Identify which cell holds the provided text, then report its (x, y) central coordinate. 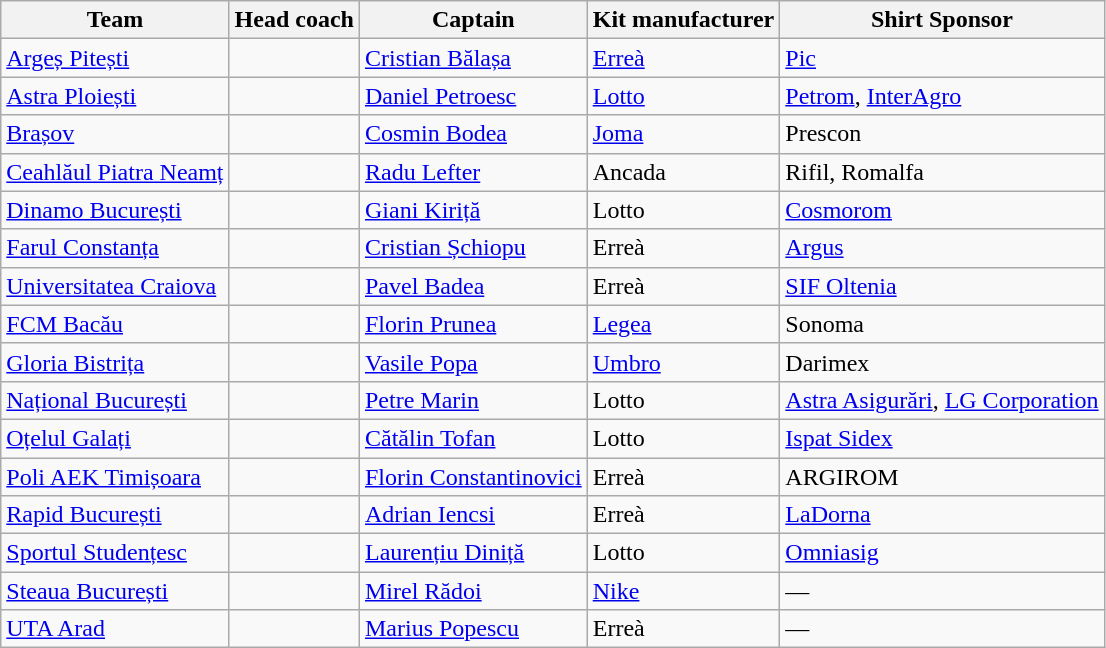
Gloria Bistrița (115, 362)
Florin Prunea (473, 324)
Argus (942, 248)
UTA Arad (115, 629)
Vasile Popa (473, 362)
Head coach (294, 20)
Ispat Sidex (942, 438)
Omniasig (942, 553)
ARGIROM (942, 477)
Astra Ploiești (115, 96)
Argeș Pitești (115, 58)
Shirt Sponsor (942, 20)
Pavel Badea (473, 286)
Pic (942, 58)
Marius Popescu (473, 629)
Steaua București (115, 591)
Mirel Rădoi (473, 591)
Astra Asigurări, LG Corporation (942, 400)
Darimex (942, 362)
Rifil, Romalfa (942, 172)
Petrom, InterAgro (942, 96)
Ancada (684, 172)
Joma (684, 134)
Sportul Studențesc (115, 553)
Team (115, 20)
Daniel Petroesc (473, 96)
Poli AEK Timișoara (115, 477)
LaDorna (942, 515)
Petre Marin (473, 400)
Kit manufacturer (684, 20)
Dinamo București (115, 210)
Național București (115, 400)
Ceahlăul Piatra Neamț (115, 172)
Sonoma (942, 324)
Cristian Șchiopu (473, 248)
Cristian Bălașa (473, 58)
Florin Constantinovici (473, 477)
Universitatea Craiova (115, 286)
Cosmorom (942, 210)
Cosmin Bodea (473, 134)
Rapid București (115, 515)
Cătălin Tofan (473, 438)
Nike (684, 591)
Radu Lefter (473, 172)
Farul Constanța (115, 248)
Umbro (684, 362)
Adrian Iencsi (473, 515)
Brașov (115, 134)
Giani Kiriță (473, 210)
Laurențiu Diniță (473, 553)
FCM Bacău (115, 324)
Legea (684, 324)
Oțelul Galați (115, 438)
Prescon (942, 134)
SIF Oltenia (942, 286)
Captain (473, 20)
